For the text-containing cell, return its midpoint in [X, Y] coordinate format. 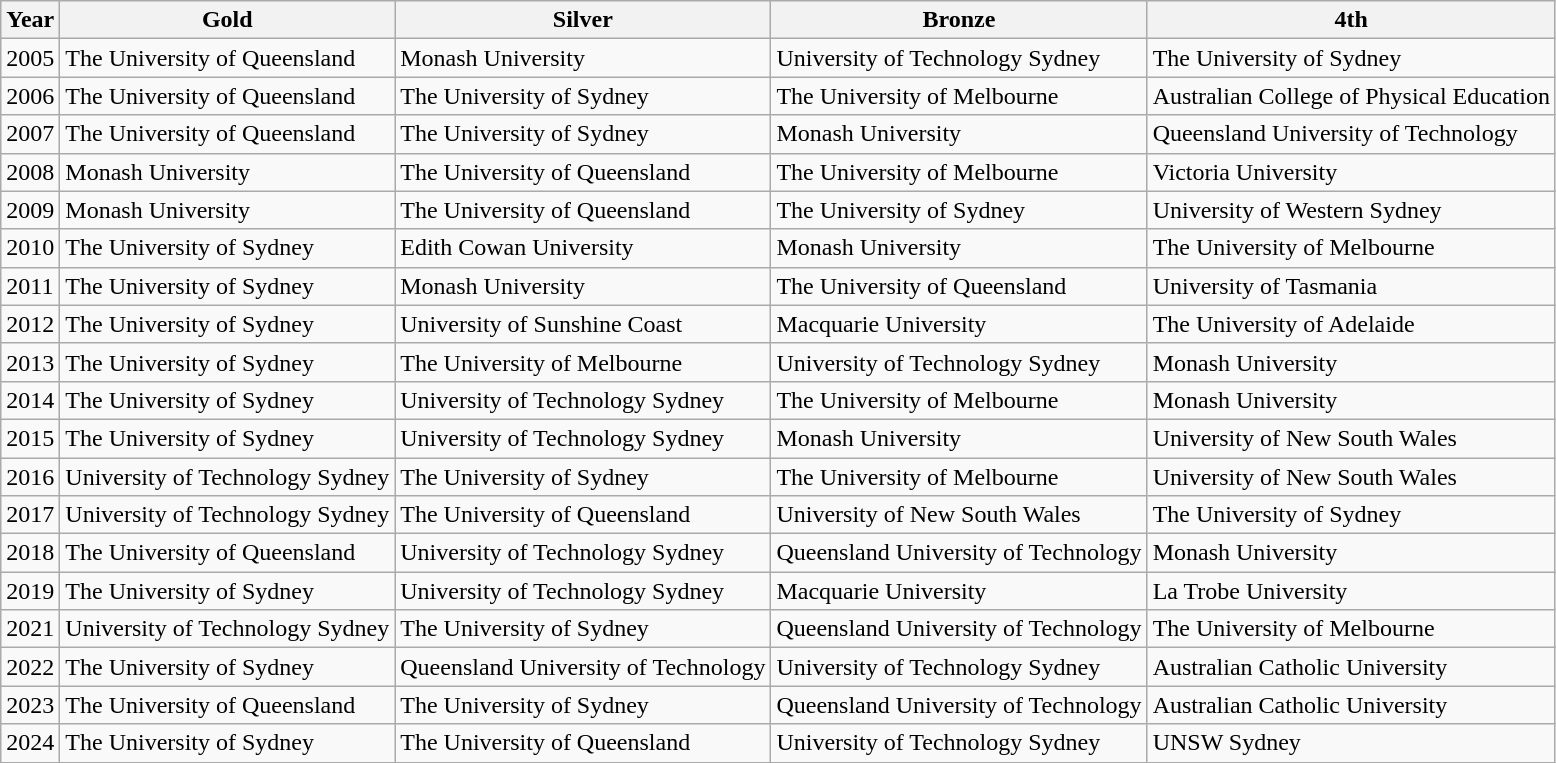
4th [1351, 20]
The University of Adelaide [1351, 324]
2014 [30, 400]
2008 [30, 172]
University of Tasmania [1351, 286]
University of Sunshine Coast [583, 324]
Silver [583, 20]
2018 [30, 553]
2013 [30, 362]
La Trobe University [1351, 591]
2007 [30, 134]
2005 [30, 58]
Victoria University [1351, 172]
Year [30, 20]
UNSW Sydney [1351, 743]
Edith Cowan University [583, 248]
Australian College of Physical Education [1351, 96]
2012 [30, 324]
2015 [30, 438]
2019 [30, 591]
2009 [30, 210]
University of Western Sydney [1351, 210]
2016 [30, 477]
2011 [30, 286]
2010 [30, 248]
2022 [30, 667]
2006 [30, 96]
2023 [30, 705]
2024 [30, 743]
2017 [30, 515]
Bronze [959, 20]
Gold [228, 20]
2021 [30, 629]
